Find where the given text appears and provide that cell's center as [x, y] coordinate. 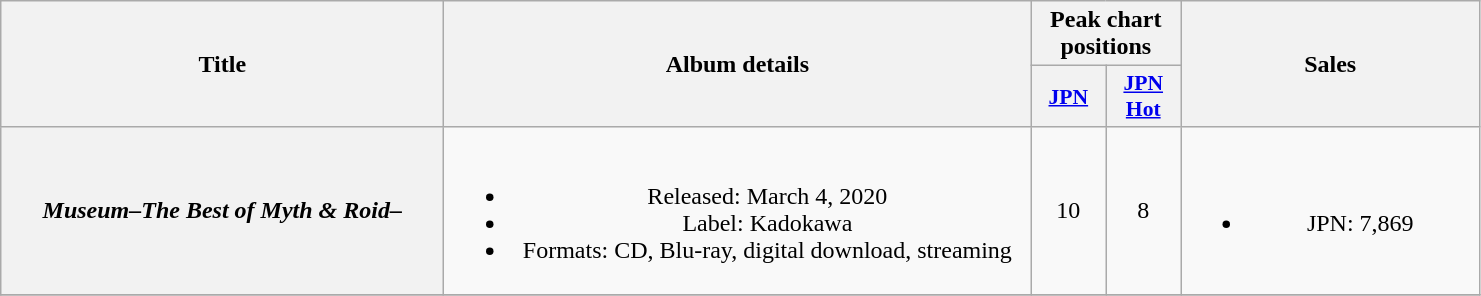
JPN: 7,869 [1330, 210]
10 [1068, 210]
Released: March 4, 2020Label: KadokawaFormats: CD, Blu-ray, digital download, streaming [738, 210]
Title [222, 64]
Museum–The Best of Myth & Roid– [222, 210]
8 [1144, 210]
Peak chart positions [1106, 34]
JPN [1068, 96]
Album details [738, 64]
Sales [1330, 64]
JPNHot [1144, 96]
